Capture the cell that displays the provided text and extract its (x, y) central coordinate. 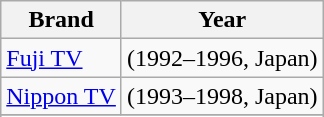
Fuji TV (62, 58)
(1993–1998, Japan) (222, 96)
(1992–1996, Japan) (222, 58)
Nippon TV (62, 96)
Brand (62, 20)
Year (222, 20)
